Find where the given text appears and provide that cell's center as [x, y] coordinate. 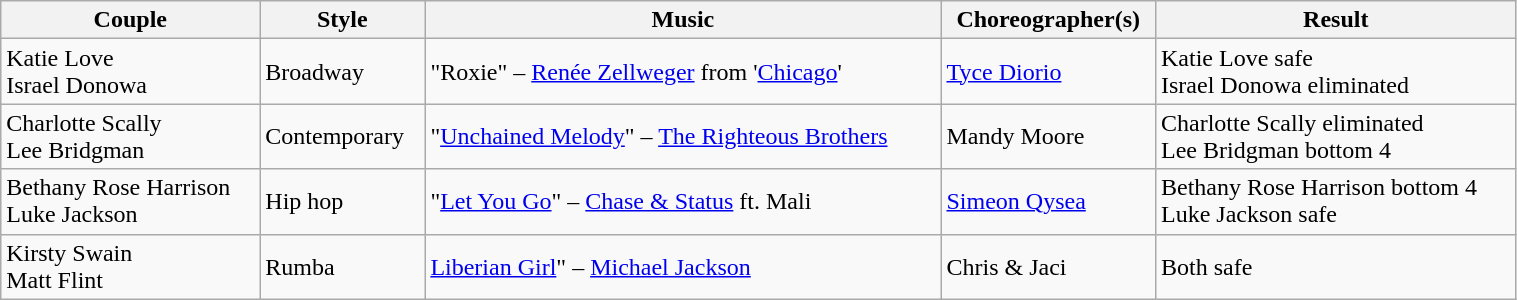
Style [342, 20]
Contemporary [342, 136]
Result [1336, 20]
Bethany Rose HarrisonLuke Jackson [130, 202]
Charlotte Scally eliminatedLee Bridgman bottom 4 [1336, 136]
Katie LoveIsrael Donowa [130, 72]
Katie Love safeIsrael Donowa eliminated [1336, 72]
Broadway [342, 72]
Kirsty SwainMatt Flint [130, 266]
Mandy Moore [1048, 136]
Charlotte ScallyLee Bridgman [130, 136]
Hip hop [342, 202]
Both safe [1336, 266]
Rumba [342, 266]
"Roxie" – Renée Zellweger from 'Chicago' [683, 72]
Tyce Diorio [1048, 72]
Couple [130, 20]
Choreographer(s) [1048, 20]
Bethany Rose Harrison bottom 4Luke Jackson safe [1336, 202]
Liberian Girl" – Michael Jackson [683, 266]
"Let You Go" – Chase & Status ft. Mali [683, 202]
Music [683, 20]
"Unchained Melody" – The Righteous Brothers [683, 136]
Simeon Qysea [1048, 202]
Chris & Jaci [1048, 266]
